Determine the (x, y) coordinate at the center of the cell enclosing the given text.  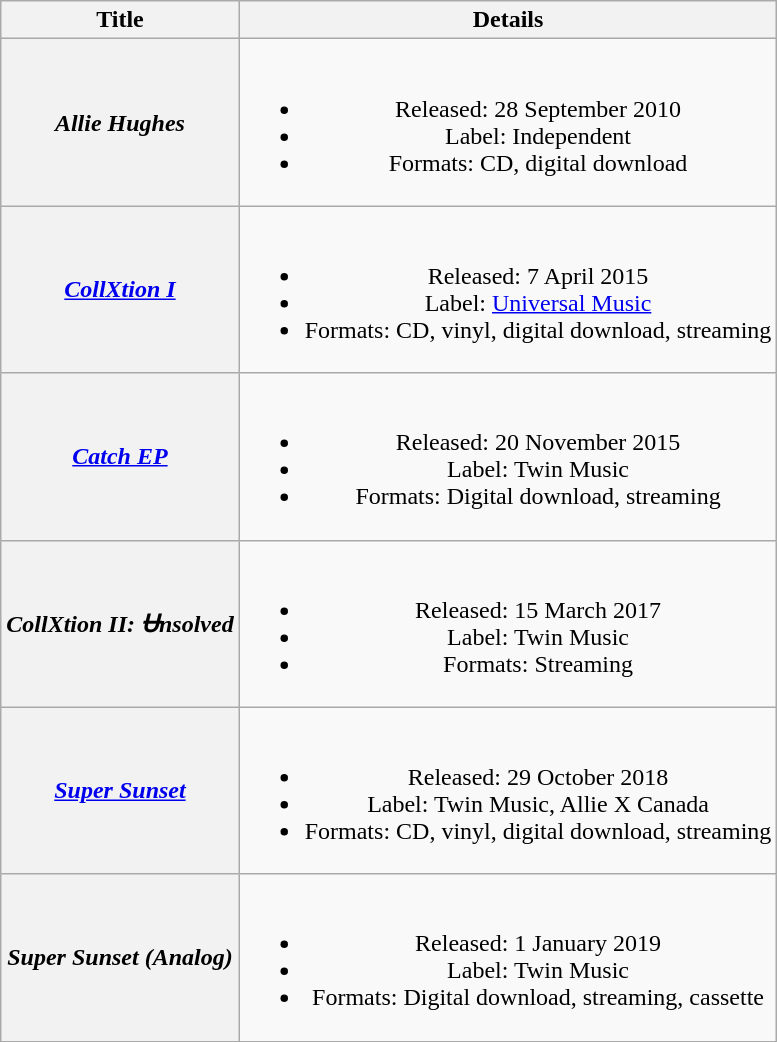
Catch EP (120, 456)
Allie Hughes (120, 122)
Released: 15 March 2017Label: Twin MusicFormats: Streaming (508, 624)
Details (508, 20)
Super Sunset (120, 790)
Title (120, 20)
Super Sunset (Analog) (120, 958)
Released: 29 October 2018Label: Twin Music, Allie X CanadaFormats: CD, vinyl, digital download, streaming (508, 790)
CollXtion II: Ʉnsolved (120, 624)
Released: 28 September 2010Label: IndependentFormats: CD, digital download (508, 122)
CollXtion I (120, 290)
Released: 7 April 2015 Label: Universal MusicFormats: CD, vinyl, digital download, streaming (508, 290)
Released: 1 January 2019Label: Twin MusicFormats: Digital download, streaming, cassette (508, 958)
Released: 20 November 2015 Label: Twin MusicFormats: Digital download, streaming (508, 456)
